Output the [x, y] coordinate of the center of the cell containing the given text.  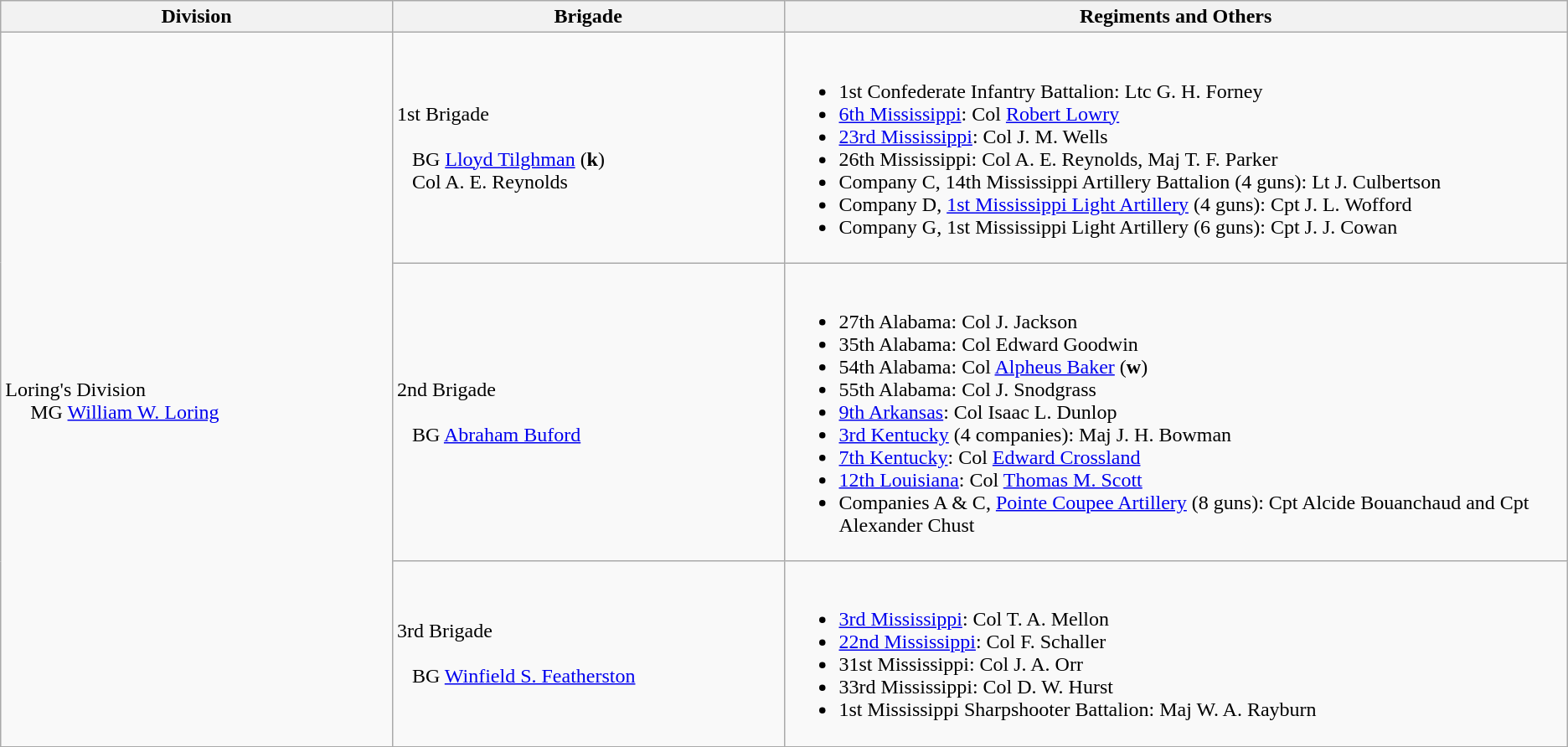
Brigade [588, 17]
1st Brigade BG Lloyd Tilghman (k) Col A. E. Reynolds [588, 147]
Regiments and Others [1176, 17]
3rd Brigade BG Winfield S. Featherston [588, 653]
2nd Brigade BG Abraham Buford [588, 412]
Division [197, 17]
Loring's Division MG William W. Loring [197, 389]
